For the text-containing cell, return its midpoint in (x, y) coordinate format. 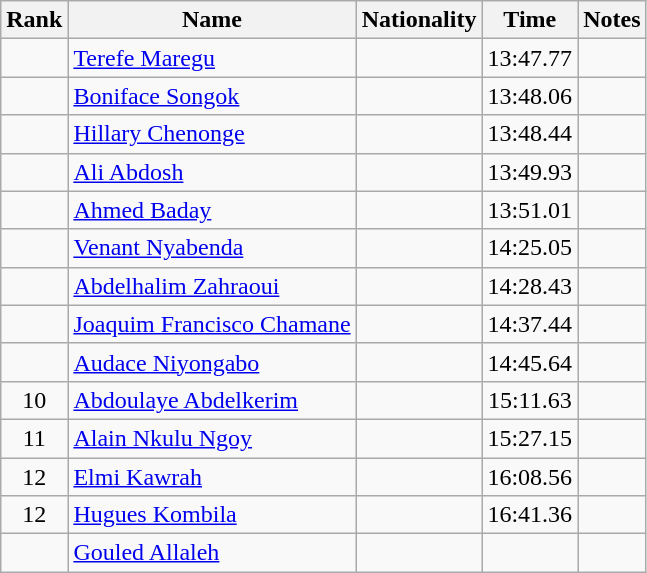
Hugues Kombila (212, 515)
Rank (34, 20)
13:48.06 (530, 96)
Notes (612, 20)
10 (34, 400)
Ahmed Baday (212, 210)
13:51.01 (530, 210)
Joaquim Francisco Chamane (212, 324)
Audace Niyongabo (212, 362)
Hillary Chenonge (212, 134)
Venant Nyabenda (212, 248)
Gouled Allaleh (212, 553)
Time (530, 20)
13:48.44 (530, 134)
16:08.56 (530, 477)
Terefe Maregu (212, 58)
13:47.77 (530, 58)
15:11.63 (530, 400)
Alain Nkulu Ngoy (212, 438)
Elmi Kawrah (212, 477)
Ali Abdosh (212, 172)
14:25.05 (530, 248)
14:28.43 (530, 286)
13:49.93 (530, 172)
14:37.44 (530, 324)
Boniface Songok (212, 96)
Abdelhalim Zahraoui (212, 286)
15:27.15 (530, 438)
14:45.64 (530, 362)
16:41.36 (530, 515)
Nationality (419, 20)
Abdoulaye Abdelkerim (212, 400)
Name (212, 20)
11 (34, 438)
